Determine the (X, Y) coordinate at the center of the cell enclosing the given text.  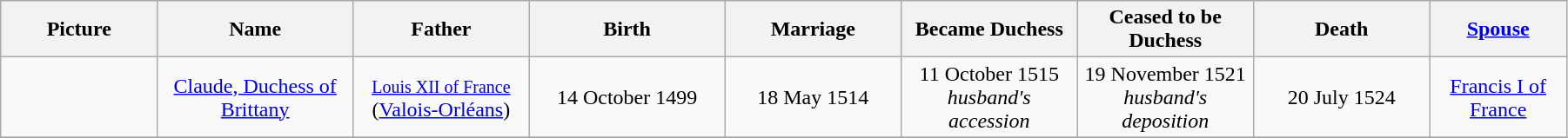
18 May 1514 (813, 97)
Became Duchess (989, 30)
11 October 1515husband's accession (989, 97)
Father (441, 30)
Name (256, 30)
Ceased to be Duchess (1165, 30)
Death (1341, 30)
14 October 1499 (627, 97)
Marriage (813, 30)
Louis XII of France (Valois-Orléans) (441, 97)
Picture (79, 30)
Claude, Duchess of Brittany (256, 97)
20 July 1524 (1341, 97)
Spouse (1498, 30)
Birth (627, 30)
Francis I of France (1498, 97)
19 November 1521husband's deposition (1165, 97)
